Determine the (X, Y) coordinate at the center of the cell enclosing the given text.  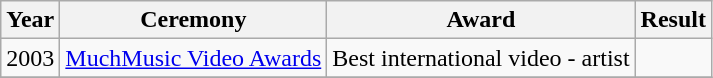
Award (481, 20)
Result (673, 20)
Best international video - artist (481, 58)
Ceremony (194, 20)
Year (30, 20)
MuchMusic Video Awards (194, 58)
2003 (30, 58)
